Provide the [x, y] coordinate of the cell's center where the given text is located.  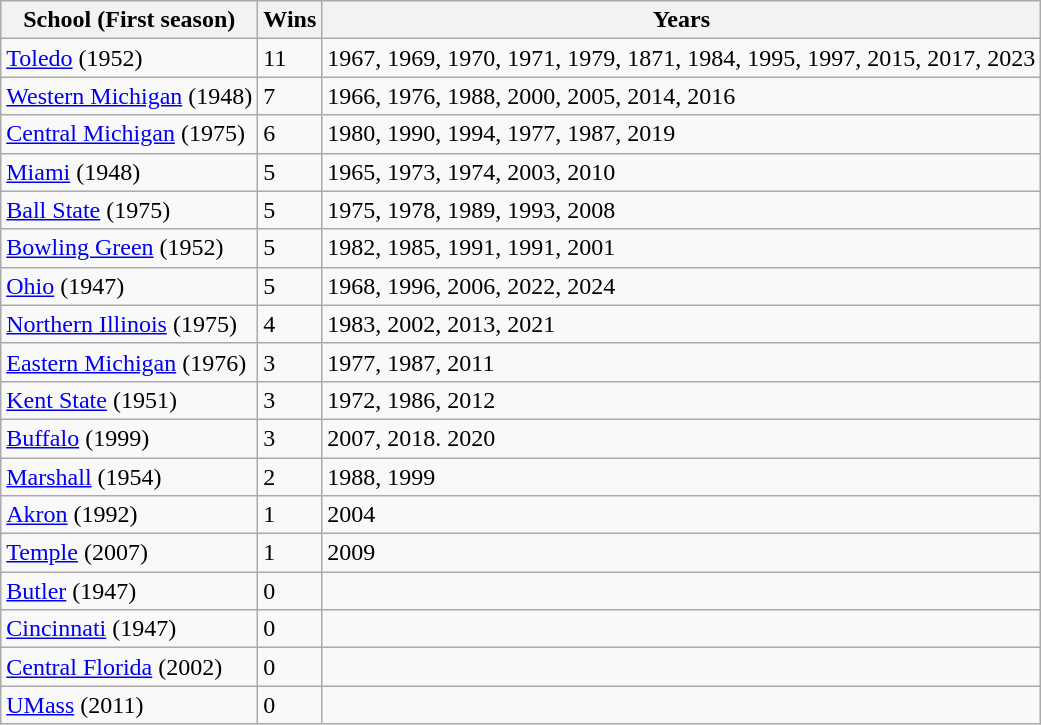
1980, 1990, 1994, 1977, 1987, 2019 [682, 134]
4 [290, 324]
1977, 1987, 2011 [682, 362]
1972, 1986, 2012 [682, 400]
1965, 1973, 1974, 2003, 2010 [682, 172]
Central Michigan (1975) [130, 134]
Wins [290, 20]
Central Florida (2002) [130, 667]
Kent State (1951) [130, 400]
Ohio (1947) [130, 286]
Miami (1948) [130, 172]
7 [290, 96]
Akron (1992) [130, 515]
Northern Illinois (1975) [130, 324]
2 [290, 477]
2007, 2018. 2020 [682, 438]
2004 [682, 515]
Years [682, 20]
1975, 1978, 1989, 1993, 2008 [682, 210]
Cincinnati (1947) [130, 629]
Bowling Green (1952) [130, 248]
Toledo (1952) [130, 58]
Western Michigan (1948) [130, 96]
Temple (2007) [130, 553]
1966, 1976, 1988, 2000, 2005, 2014, 2016 [682, 96]
Ball State (1975) [130, 210]
Marshall (1954) [130, 477]
2009 [682, 553]
1968, 1996, 2006, 2022, 2024 [682, 286]
UMass (2011) [130, 705]
6 [290, 134]
School (First season) [130, 20]
1988, 1999 [682, 477]
1983, 2002, 2013, 2021 [682, 324]
Buffalo (1999) [130, 438]
1967, 1969, 1970, 1971, 1979, 1871, 1984, 1995, 1997, 2015, 2017, 2023 [682, 58]
11 [290, 58]
Butler (1947) [130, 591]
1982, 1985, 1991, 1991, 2001 [682, 248]
Eastern Michigan (1976) [130, 362]
